Search for the cell housing the specified text and yield its [X, Y] center coordinate. 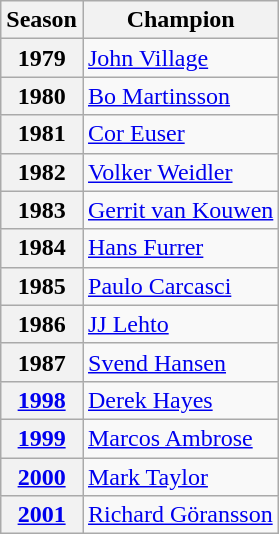
Bo Martinsson [180, 96]
1987 [42, 362]
1984 [42, 248]
1982 [42, 172]
1999 [42, 438]
Richard Göransson [180, 515]
Cor Euser [180, 134]
1998 [42, 400]
JJ Lehto [180, 324]
2000 [42, 477]
Derek Hayes [180, 400]
John Village [180, 58]
Volker Weidler [180, 172]
1983 [42, 210]
2001 [42, 515]
1981 [42, 134]
Gerrit van Kouwen [180, 210]
1980 [42, 96]
1986 [42, 324]
Champion [180, 20]
1985 [42, 286]
Paulo Carcasci [180, 286]
1979 [42, 58]
Season [42, 20]
Mark Taylor [180, 477]
Marcos Ambrose [180, 438]
Hans Furrer [180, 248]
Svend Hansen [180, 362]
